Provide the [X, Y] coordinate of the cell's center where the given text is located.  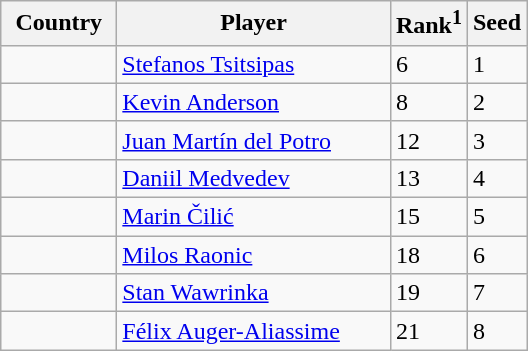
1 [496, 64]
21 [428, 331]
Kevin Anderson [254, 102]
13 [428, 178]
12 [428, 140]
Milos Raonic [254, 255]
Marin Čilić [254, 217]
Stefanos Tsitsipas [254, 64]
7 [496, 293]
Félix Auger-Aliassime [254, 331]
3 [496, 140]
Juan Martín del Potro [254, 140]
Rank1 [428, 24]
Country [59, 24]
Player [254, 24]
Seed [496, 24]
2 [496, 102]
19 [428, 293]
5 [496, 217]
Daniil Medvedev [254, 178]
15 [428, 217]
4 [496, 178]
18 [428, 255]
Stan Wawrinka [254, 293]
